Search for the cell housing the specified text and yield its (x, y) center coordinate. 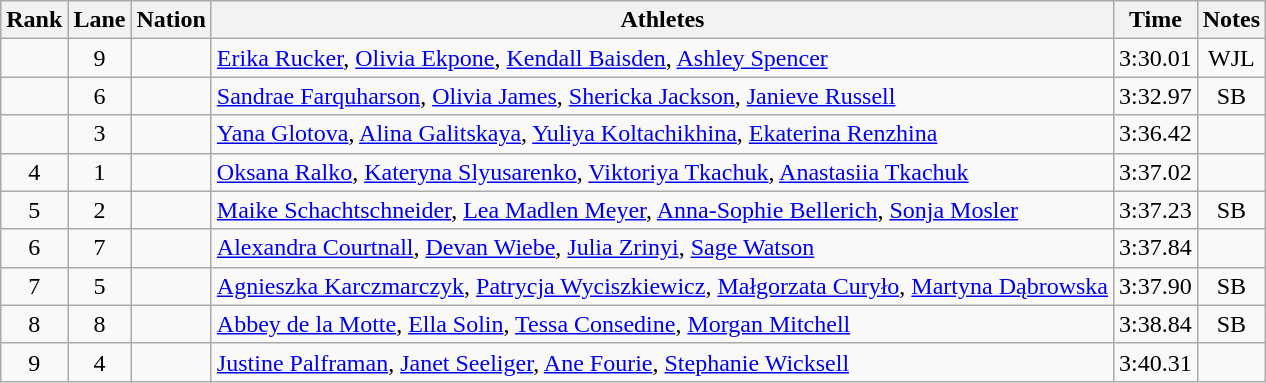
3:37.23 (1156, 210)
Rank (34, 20)
Justine Palframan, Janet Seeliger, Ane Fourie, Stephanie Wicksell (662, 362)
Abbey de la Motte, Ella Solin, Tessa Consedine, Morgan Mitchell (662, 324)
2 (100, 210)
3:30.01 (1156, 58)
Notes (1231, 20)
3:32.97 (1156, 96)
Lane (100, 20)
Agnieszka Karczmarczyk, Patrycja Wyciszkiewicz, Małgorzata Curyło, Martyna Dąbrowska (662, 286)
3:40.31 (1156, 362)
Nation (171, 20)
Alexandra Courtnall, Devan Wiebe, Julia Zrinyi, Sage Watson (662, 248)
3 (100, 134)
Oksana Ralko, Kateryna Slyusarenko, Viktoriya Tkachuk, Anastasiia Tkachuk (662, 172)
Yana Glotova, Alina Galitskaya, Yuliya Koltachikhina, Ekaterina Renzhina (662, 134)
3:38.84 (1156, 324)
3:37.90 (1156, 286)
Erika Rucker, Olivia Ekpone, Kendall Baisden, Ashley Spencer (662, 58)
3:37.84 (1156, 248)
3:37.02 (1156, 172)
Athletes (662, 20)
1 (100, 172)
Maike Schachtschneider, Lea Madlen Meyer, Anna-Sophie Bellerich, Sonja Mosler (662, 210)
WJL (1231, 58)
Sandrae Farquharson, Olivia James, Shericka Jackson, Janieve Russell (662, 96)
3:36.42 (1156, 134)
Time (1156, 20)
